Return [x, y] of the center of cell containing provided text 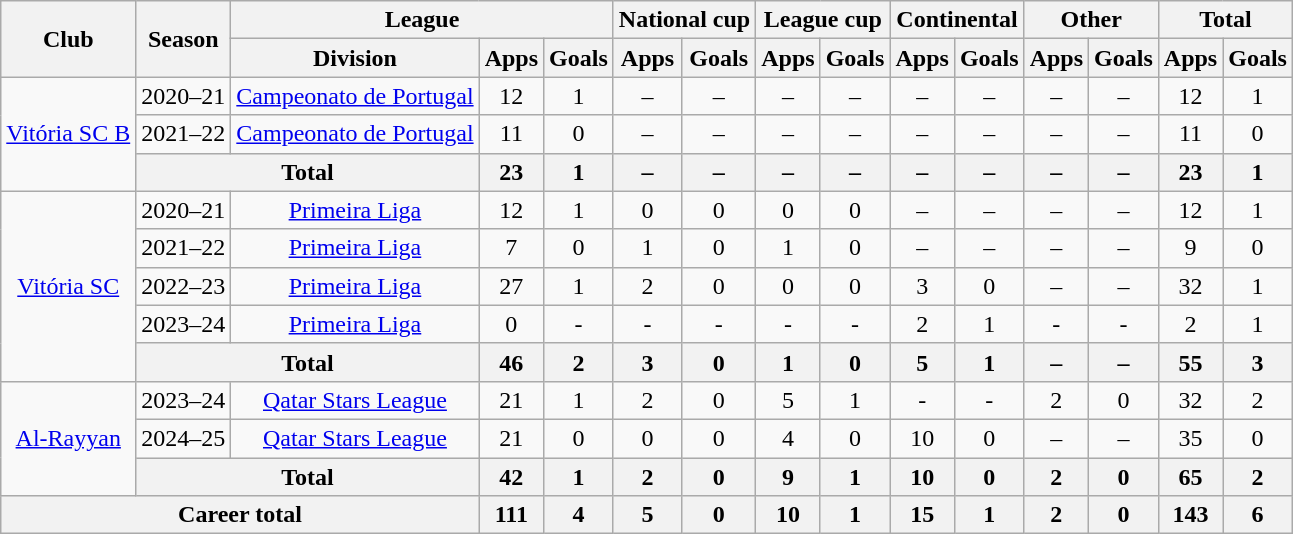
46 [511, 362]
League cup [823, 20]
Club [68, 39]
55 [1190, 362]
Continental [957, 20]
Other [1091, 20]
Season [184, 39]
6 [1258, 515]
Al-Rayyan [68, 438]
111 [511, 515]
Vitória SC [68, 286]
7 [511, 248]
42 [511, 477]
2022–23 [184, 286]
National cup [684, 20]
65 [1190, 477]
143 [1190, 515]
League [422, 20]
2024–25 [184, 438]
35 [1190, 438]
Division [355, 58]
15 [922, 515]
Vitória SC B [68, 134]
Career total [240, 515]
27 [511, 286]
